Provide the (X, Y) coordinate of the cell's center where the given text is located.  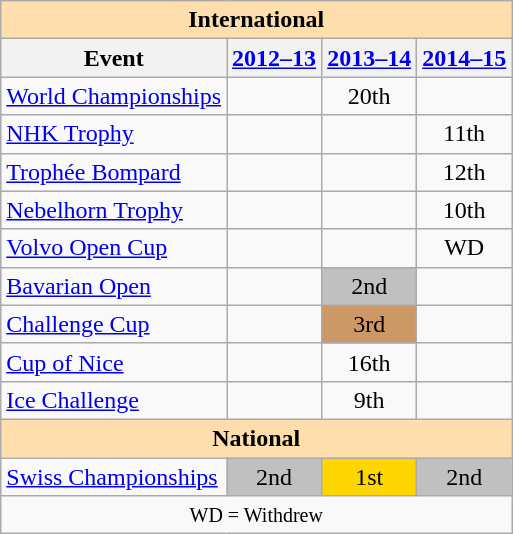
Cup of Nice (114, 362)
1st (370, 477)
2014–15 (464, 58)
Challenge Cup (114, 324)
World Championships (114, 96)
Nebelhorn Trophy (114, 210)
16th (370, 362)
Volvo Open Cup (114, 248)
12th (464, 172)
11th (464, 134)
WD (464, 248)
20th (370, 96)
Bavarian Open (114, 286)
Swiss Championships (114, 477)
3rd (370, 324)
WD = Withdrew (256, 515)
Event (114, 58)
9th (370, 400)
Trophée Bompard (114, 172)
Ice Challenge (114, 400)
10th (464, 210)
International (256, 20)
2013–14 (370, 58)
NHK Trophy (114, 134)
2012–13 (274, 58)
National (256, 438)
